Output the (X, Y) coordinate of the center of the cell containing the given text.  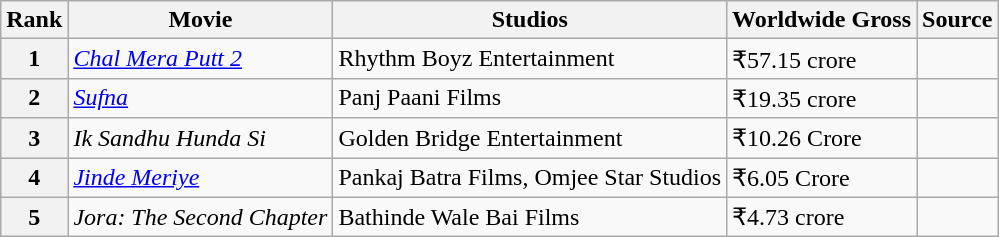
Ik Sandhu Hunda Si (200, 138)
Chal Mera Putt 2 (200, 59)
2 (34, 98)
Bathinde Wale Bai Films (530, 217)
Jora: The Second Chapter (200, 217)
₹4.73 crore (822, 217)
Source (958, 20)
5 (34, 217)
Pankaj Batra Films, Omjee Star Studios (530, 178)
Jinde Meriye (200, 178)
Movie (200, 20)
Rhythm Boyz Entertainment (530, 59)
3 (34, 138)
Sufna (200, 98)
Panj Paani Films (530, 98)
₹57.15 crore (822, 59)
₹6.05 Crore (822, 178)
Golden Bridge Entertainment (530, 138)
₹19.35 crore (822, 98)
Studios (530, 20)
₹10.26 Crore (822, 138)
4 (34, 178)
Rank (34, 20)
1 (34, 59)
Worldwide Gross (822, 20)
